Scan for the cell matching the given text and deliver its (X, Y) coordinate at center. 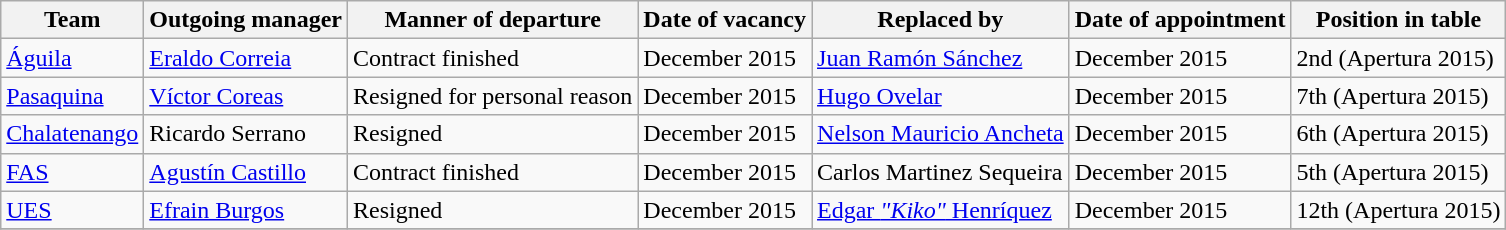
FAS (72, 172)
Pasaquina (72, 96)
Position in table (1398, 20)
Outgoing manager (246, 20)
Chalatenango (72, 134)
Replaced by (941, 20)
Resigned for personal reason (493, 96)
5th (Apertura 2015) (1398, 172)
7th (Apertura 2015) (1398, 96)
6th (Apertura 2015) (1398, 134)
Águila (72, 58)
Date of appointment (1180, 20)
2nd (Apertura 2015) (1398, 58)
Hugo Ovelar (941, 96)
Juan Ramón Sánchez (941, 58)
Carlos Martinez Sequeira (941, 172)
Agustín Castillo (246, 172)
Edgar "Kiko" Henríquez (941, 210)
Manner of departure (493, 20)
Team (72, 20)
Eraldo Correia (246, 58)
Víctor Coreas (246, 96)
Ricardo Serrano (246, 134)
Efrain Burgos (246, 210)
UES (72, 210)
12th (Apertura 2015) (1398, 210)
Nelson Mauricio Ancheta (941, 134)
Date of vacancy (725, 20)
